Search for the cell housing the specified text and yield its [x, y] center coordinate. 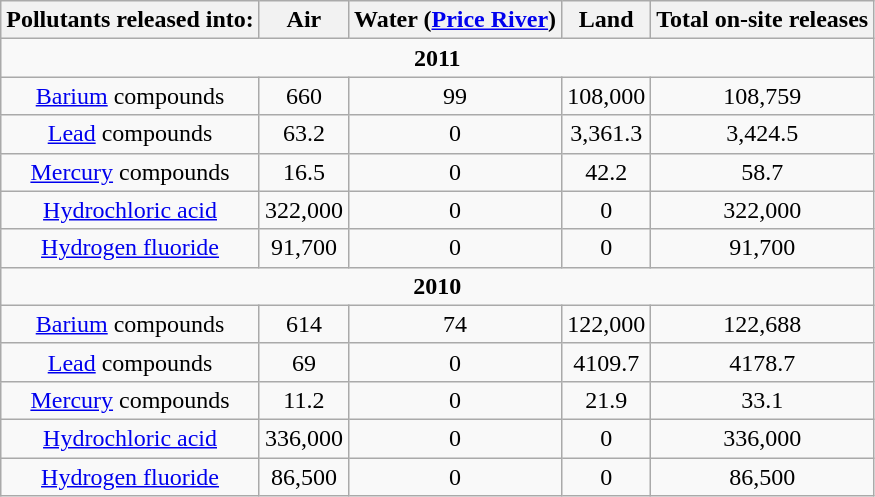
3,424.5 [762, 134]
99 [454, 96]
122,688 [762, 324]
42.2 [606, 172]
2011 [438, 58]
Water (Price River) [454, 20]
4109.7 [606, 362]
58.7 [762, 172]
108,000 [606, 96]
108,759 [762, 96]
Pollutants released into: [130, 20]
16.5 [304, 172]
Air [304, 20]
122,000 [606, 324]
614 [304, 324]
21.9 [606, 400]
11.2 [304, 400]
660 [304, 96]
74 [454, 324]
Total on-site releases [762, 20]
63.2 [304, 134]
33.1 [762, 400]
3,361.3 [606, 134]
Land [606, 20]
4178.7 [762, 362]
69 [304, 362]
2010 [438, 286]
